Extract the [x, y] coordinate from the center of the cell holding the provided text.  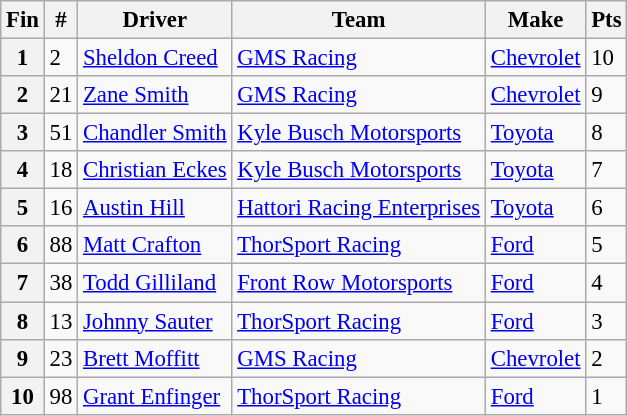
98 [60, 396]
23 [60, 358]
51 [60, 133]
21 [60, 95]
13 [60, 321]
Make [535, 20]
18 [60, 170]
Team [359, 20]
88 [60, 245]
Hattori Racing Enterprises [359, 208]
Grant Enfinger [155, 396]
16 [60, 208]
Sheldon Creed [155, 58]
Zane Smith [155, 95]
Fin [23, 20]
Brett Moffitt [155, 358]
Austin Hill [155, 208]
Chandler Smith [155, 133]
Front Row Motorsports [359, 283]
# [60, 20]
Johnny Sauter [155, 321]
Todd Gilliland [155, 283]
Matt Crafton [155, 245]
38 [60, 283]
Christian Eckes [155, 170]
Driver [155, 20]
Pts [606, 20]
